Detect which cell encompasses the target text, then output its [X, Y] center coordinate. 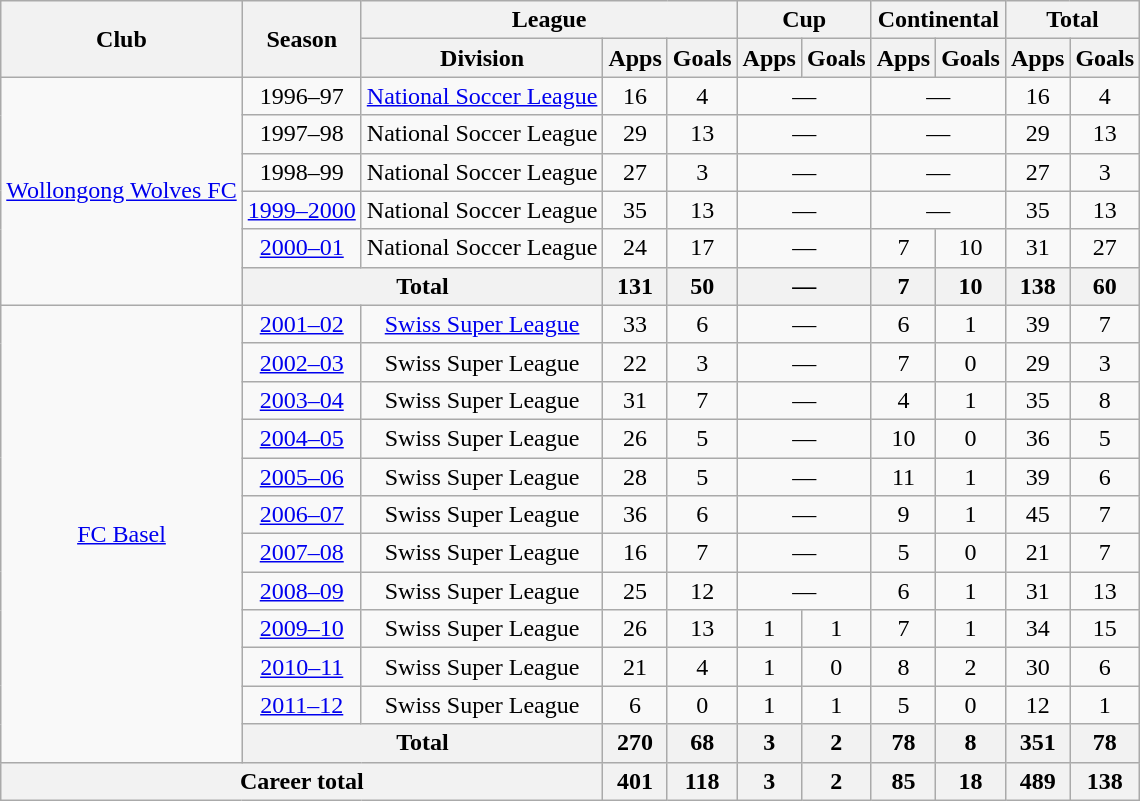
25 [635, 591]
2001–02 [302, 324]
2003–04 [302, 400]
131 [635, 286]
2002–03 [302, 362]
401 [635, 781]
1999–2000 [302, 210]
50 [702, 286]
Career total [302, 781]
11 [903, 477]
17 [702, 248]
85 [903, 781]
9 [903, 515]
270 [635, 743]
FC Basel [122, 534]
Cup [804, 20]
18 [971, 781]
Club [122, 39]
22 [635, 362]
30 [1037, 667]
33 [635, 324]
1996–97 [302, 96]
2006–07 [302, 515]
489 [1037, 781]
2005–06 [302, 477]
68 [702, 743]
2009–10 [302, 629]
Division [482, 58]
Continental [938, 20]
28 [635, 477]
2011–12 [302, 705]
1997–98 [302, 134]
24 [635, 248]
34 [1037, 629]
351 [1037, 743]
2008–09 [302, 591]
118 [702, 781]
League [549, 20]
2004–05 [302, 438]
2010–11 [302, 667]
Wollongong Wolves FC [122, 191]
60 [1105, 286]
15 [1105, 629]
1998–99 [302, 172]
2000–01 [302, 248]
2007–08 [302, 553]
45 [1037, 515]
Season [302, 39]
